Pinpoint the cell where the given text exists, returning its (X, Y) midpoint coordinate. 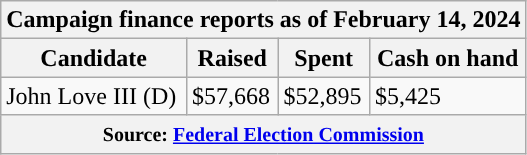
Candidate (94, 58)
$57,668 (232, 96)
$5,425 (448, 96)
Campaign finance reports as of February 14, 2024 (264, 20)
Spent (324, 58)
Cash on hand (448, 58)
Raised (232, 58)
John Love III (D) (94, 96)
$52,895 (324, 96)
Source: Federal Election Commission (264, 134)
